Pinpoint the cell where the given text exists, returning its [X, Y] midpoint coordinate. 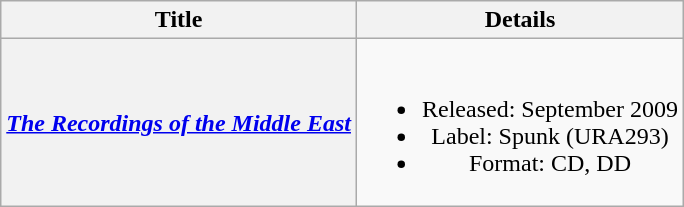
Details [520, 20]
Title [179, 20]
Released: September 2009Label: Spunk (URA293)Format: CD, DD [520, 122]
The Recordings of the Middle East [179, 122]
